Locate the cell with the specified text and output its (X, Y) center coordinate. 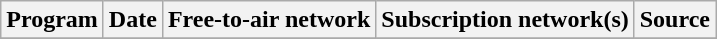
Date (132, 20)
Program (52, 20)
Source (674, 20)
Subscription network(s) (505, 20)
Free-to-air network (268, 20)
